Extract the (X, Y) coordinate from the center of the cell holding the provided text.  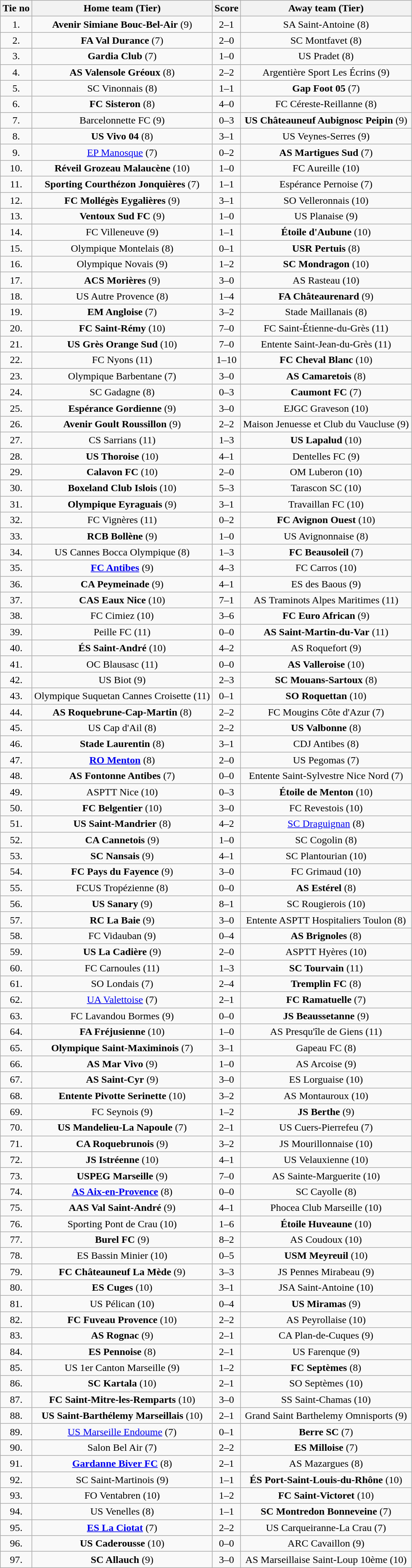
FC Carnoules (11) (122, 968)
90. (16, 1447)
AS Valleroise (10) (326, 664)
AS Peyrollaise (10) (326, 1320)
US Farenque (9) (326, 1352)
56. (16, 904)
US Cap d'Ail (8) (122, 728)
62. (16, 1000)
UA Valettoise (7) (122, 1000)
SS Saint-Chamas (10) (326, 1400)
US Autre Provence (8) (122, 296)
Étoile Huveaune (10) (326, 1224)
FC Sisteron (8) (122, 104)
70. (16, 1128)
US Pegomas (7) (326, 760)
78. (16, 1256)
55. (16, 888)
FC Vidauban (9) (122, 936)
CA Roquebrunois (9) (122, 1144)
FA Châteaurenard (9) (326, 296)
US Caderousse (10) (122, 1544)
74. (16, 1192)
Salon Bel Air (7) (122, 1447)
AS Presqu'île de Giens (11) (326, 1032)
ÉS Saint-André (10) (122, 648)
5. (16, 88)
AS Camaretois (8) (326, 376)
Burel FC (9) (122, 1240)
9. (16, 152)
AS Sainte-Marguerite (10) (326, 1176)
USM Meyreuil (10) (326, 1256)
26. (16, 424)
AS Mazargues (8) (326, 1463)
US Planaise (9) (326, 216)
FC Revestois (10) (326, 808)
Olympique Novais (9) (122, 264)
31. (16, 504)
FC Lavandou Bormes (9) (122, 1016)
Olympique Saint-Maximinois (7) (122, 1048)
75. (16, 1208)
CAS Eaux Nice (10) (122, 600)
JS Istréenne (10) (122, 1160)
54. (16, 872)
SC Allauch (9) (122, 1560)
35. (16, 568)
US Grès Orange Sud (10) (122, 344)
FC Grimaud (10) (326, 872)
40. (16, 648)
SC Nansais (9) (122, 856)
83. (16, 1336)
AS Valensole Gréoux (8) (122, 72)
2. (16, 40)
SC Cayolle (8) (326, 1192)
Étoile de Menton (10) (326, 792)
SO Velleronnais (10) (326, 200)
SC Montfavet (8) (326, 40)
JS Berthe (9) (326, 1112)
AS Saint-Cyr (9) (122, 1080)
81. (16, 1304)
Entente Saint-Sylvestre Nice Nord (7) (326, 776)
Espérance Pernoise (7) (326, 184)
Olympique Suquetan Cannes Croisette (11) (122, 696)
SC Kartala (10) (122, 1384)
USR Pertuis (8) (326, 248)
94. (16, 1512)
US Marseille Endoume (7) (122, 1431)
AS Mar Vivo (9) (122, 1064)
3–6 (227, 616)
69. (16, 1112)
Dentelles FC (9) (326, 456)
84. (16, 1352)
33. (16, 536)
30. (16, 488)
SC Rougierois (10) (326, 904)
76. (16, 1224)
80. (16, 1288)
Entente Pivotte Serinette (10) (122, 1096)
US Veynes-Serres (9) (326, 136)
60. (16, 968)
64. (16, 1032)
SC Gadagne (8) (122, 392)
SC Tourvain (11) (326, 968)
ES Cuges (10) (122, 1288)
Travaillan FC (10) (326, 504)
0–5 (227, 1256)
67. (16, 1080)
SC Draguignan (8) (326, 824)
ES Milloise (7) (326, 1447)
Gapeau FC (8) (326, 1048)
FC Euro African (9) (326, 616)
58. (16, 936)
Score (227, 8)
97. (16, 1560)
15. (16, 248)
39. (16, 632)
21. (16, 344)
Peille FC (11) (122, 632)
17. (16, 280)
Avenir Simiane Bouc-Bel-Air (9) (122, 24)
SC Plantourian (10) (326, 856)
ES Pennoise (8) (122, 1352)
Maison Jenuesse et Club du Vaucluse (9) (326, 424)
EP Manosque (7) (122, 152)
8. (16, 136)
Gardia Club (7) (122, 56)
77. (16, 1240)
52. (16, 840)
US Vivo 04 (8) (122, 136)
ES La Ciotat (7) (122, 1528)
41. (16, 664)
FC Beausoleil (7) (326, 552)
FC Aureille (10) (326, 168)
ES des Baous (9) (326, 584)
FC Cheval Blanc (10) (326, 360)
4–3 (227, 568)
Ventoux Sud FC (9) (122, 216)
32. (16, 520)
SC Mouans-Sartoux (8) (326, 680)
FC Villeneuve (9) (122, 232)
US La Cadière (9) (122, 952)
FC Pays du Fayence (9) (122, 872)
4. (16, 72)
SC Mondragon (10) (326, 264)
Phocea Club Marseille (10) (326, 1208)
FO Ventabren (10) (122, 1496)
73. (16, 1176)
EM Angloise (7) (122, 312)
US Lapalud (10) (326, 440)
12. (16, 200)
CA Peymeinade (9) (122, 584)
AS Roquebrune-Cap-Martin (8) (122, 712)
3–3 (227, 1272)
51. (16, 824)
AS Roquefort (9) (326, 648)
10. (16, 168)
FA Fréjusienne (10) (122, 1032)
48. (16, 776)
Avenir Goult Roussillon (9) (122, 424)
Calavon FC (10) (122, 472)
US Carqueiranne-La Crau (7) (326, 1528)
68. (16, 1096)
FC Cimiez (10) (122, 616)
FCUS Tropézienne (8) (122, 888)
AS Marseillaise Saint-Loup 10ème (10) (326, 1560)
ASPTT Nice (10) (122, 792)
US Valbonne (8) (326, 728)
87. (16, 1400)
43. (16, 696)
59. (16, 952)
7. (16, 120)
28. (16, 456)
Away team (Tier) (326, 8)
96. (16, 1544)
25. (16, 408)
57. (16, 920)
FC Ramatuelle (7) (326, 1000)
Home team (Tier) (122, 8)
US Venelles (8) (122, 1512)
FC Belgentier (10) (122, 808)
46. (16, 744)
ASPTT Hyères (10) (326, 952)
US Pradet (8) (326, 56)
USPEG Marseille (9) (122, 1176)
AS Montauroux (10) (326, 1096)
14. (16, 232)
Barcelonnette FC (9) (122, 120)
SO Septèmes (10) (326, 1384)
65. (16, 1048)
22. (16, 360)
Gardanne Biver FC (8) (122, 1463)
SO Londais (7) (122, 984)
4–0 (227, 104)
JS Pennes Mirabeau (9) (326, 1272)
JS Beaussetanne (9) (326, 1016)
6. (16, 104)
AS Fontonne Antibes (7) (122, 776)
13. (16, 216)
88. (16, 1415)
Tarascon SC (10) (326, 488)
2–4 (227, 984)
2–3 (227, 680)
SC Vinonnais (8) (122, 88)
US Avignonnaise (8) (326, 536)
CS Sarrians (11) (122, 440)
US 1er Canton Marseille (9) (122, 1368)
5–3 (227, 488)
SC Montredon Bonneveine (7) (326, 1512)
AS Rasteau (10) (326, 280)
93. (16, 1496)
FC Septèmes (8) (326, 1368)
82. (16, 1320)
34. (16, 552)
Gap Foot 05 (7) (326, 88)
US Biot (9) (122, 680)
JS Mourillonnaise (10) (326, 1144)
24. (16, 392)
AAS Val Saint-André (9) (122, 1208)
JSA Saint-Antoine (10) (326, 1288)
86. (16, 1384)
FC Céreste-Reillanne (8) (326, 104)
AS Brignoles (8) (326, 936)
FC Antibes (9) (122, 568)
72. (16, 1160)
Tie no (16, 8)
3. (16, 56)
US Thoroise (10) (122, 456)
47. (16, 760)
7–1 (227, 600)
Réveil Grozeau Malaucène (10) (122, 168)
63. (16, 1016)
FC Saint-Mitre-les-Remparts (10) (122, 1400)
1–6 (227, 1224)
44. (16, 712)
Olympique Barbentane (7) (122, 376)
US Châteauneuf Aubignosc Peipin (9) (326, 120)
1. (16, 24)
Grand Saint Barthelemy Omnisports (9) (326, 1415)
16. (16, 264)
AS Coudoux (10) (326, 1240)
RCB Bollène (9) (122, 536)
Étoile d'Aubune (10) (326, 232)
US Velauxienne (10) (326, 1160)
8–2 (227, 1240)
SO Roquettan (10) (326, 696)
FC Avignon Ouest (10) (326, 520)
53. (16, 856)
91. (16, 1463)
US Cannes Bocca Olympique (8) (122, 552)
Boxeland Club Islois (10) (122, 488)
36. (16, 584)
38. (16, 616)
8–1 (227, 904)
FC Mougins Côte d'Azur (7) (326, 712)
1–4 (227, 296)
ES Lorguaise (10) (326, 1080)
49. (16, 792)
US Mandelieu-La Napoule (7) (122, 1128)
45. (16, 728)
Sporting Pont de Crau (10) (122, 1224)
FC Vignères (11) (122, 520)
50. (16, 808)
92. (16, 1479)
US Miramas (9) (326, 1304)
OC Blausasc (11) (122, 664)
Entente ASPTT Hospitaliers Toulon (8) (326, 920)
11. (16, 184)
Olympique Montelais (8) (122, 248)
OM Luberon (10) (326, 472)
US Saint-Mandrier (8) (122, 824)
US Sanary (9) (122, 904)
ACS Morières (9) (122, 280)
Caumont FC (7) (326, 392)
SC Cogolin (8) (326, 840)
RO Menton (8) (122, 760)
Olympique Eyraguais (9) (122, 504)
79. (16, 1272)
SC Saint-Martinois (9) (122, 1479)
71. (16, 1144)
18. (16, 296)
US Pélican (10) (122, 1304)
Espérance Gordienne (9) (122, 408)
42. (16, 680)
FC Carros (10) (326, 568)
AS Rognac (9) (122, 1336)
FA Val Durance (7) (122, 40)
Argentière Sport Les Écrins (9) (326, 72)
FC Seynois (9) (122, 1112)
AS Estérel (8) (326, 888)
85. (16, 1368)
US Cuers-Pierrefeu (7) (326, 1128)
1–10 (227, 360)
AS Arcoise (9) (326, 1064)
AS Saint-Martin-du-Var (11) (326, 632)
FC Nyons (11) (122, 360)
29. (16, 472)
FC Saint-Victoret (10) (326, 1496)
EJGC Graveson (10) (326, 408)
20. (16, 328)
ES Bassin Minier (10) (122, 1256)
Entente Saint-Jean-du-Grès (11) (326, 344)
89. (16, 1431)
Sporting Courthézon Jonquières (7) (122, 184)
ÉS Port-Saint-Louis-du-Rhône (10) (326, 1479)
FC Saint-Étienne-du-Grès (11) (326, 328)
AS Martigues Sud (7) (326, 152)
US Saint-Barthélemy Marseillais (10) (122, 1415)
FC Saint-Rémy (10) (122, 328)
Stade Laurentin (8) (122, 744)
Stade Maillanais (8) (326, 312)
95. (16, 1528)
CA Plan-de-Cuques (9) (326, 1336)
27. (16, 440)
37. (16, 600)
19. (16, 312)
Tremplin FC (8) (326, 984)
Berre SC (7) (326, 1431)
FC Châteauneuf La Mède (9) (122, 1272)
CDJ Antibes (8) (326, 744)
RC La Baie (9) (122, 920)
SA Saint-Antoine (8) (326, 24)
AS Traminots Alpes Maritimes (11) (326, 600)
ARC Cavaillon (9) (326, 1544)
23. (16, 376)
AS Aix-en-Provence (8) (122, 1192)
61. (16, 984)
FC Fuveau Provence (10) (122, 1320)
CA Cannetois (9) (122, 840)
66. (16, 1064)
FC Mollégès Eygalières (9) (122, 200)
